Search for the cell housing the specified text and yield its (x, y) center coordinate. 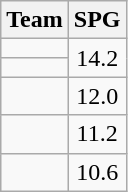
12.0 (97, 96)
11.2 (97, 134)
Team (35, 20)
10.6 (97, 172)
14.2 (97, 58)
SPG (97, 20)
